Determine the [x, y] coordinate at the center of the cell enclosing the given text.  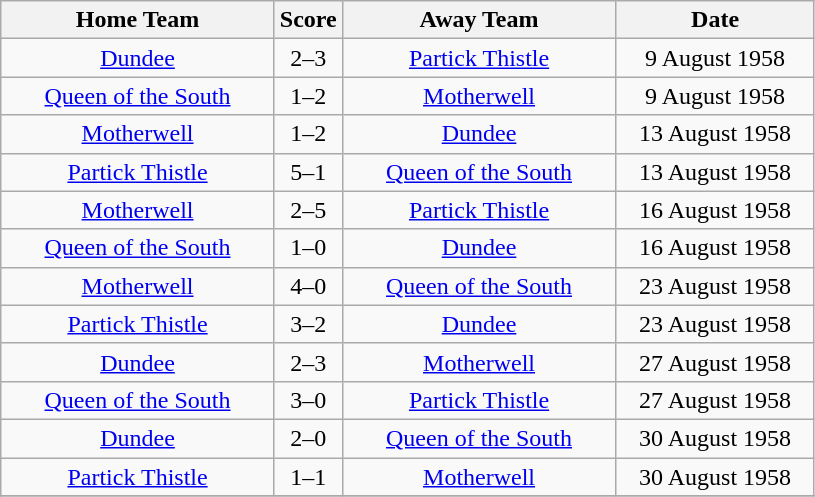
Score [308, 20]
4–0 [308, 286]
5–1 [308, 172]
2–5 [308, 210]
1–0 [308, 248]
Date [716, 20]
Away Team [479, 20]
2–0 [308, 438]
Home Team [138, 20]
3–2 [308, 324]
3–0 [308, 400]
1–1 [308, 477]
